Return (X, Y) of the center of cell containing provided text 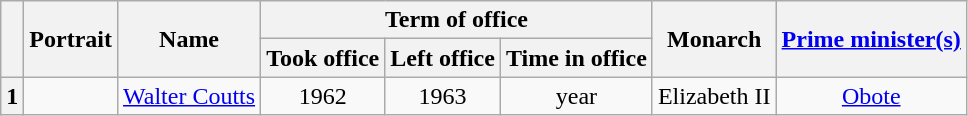
1963 (443, 96)
1962 (323, 96)
Obote (871, 96)
Monarch (714, 39)
Elizabeth II (714, 96)
Name (188, 39)
Prime minister(s) (871, 39)
Walter Coutts (188, 96)
Time in office (576, 58)
year (576, 96)
Left office (443, 58)
Portrait (71, 39)
1 (12, 96)
Took office (323, 58)
Term of office (457, 20)
